Return the [X, Y] coordinate for the center point of the cell that contains the specified text.  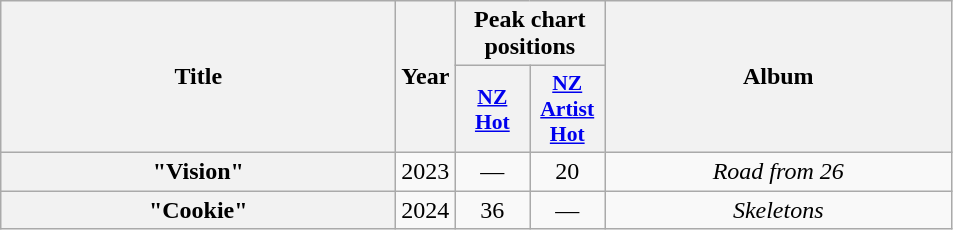
Peak chart positions [530, 34]
Title [198, 77]
NZHot [492, 110]
Year [426, 77]
36 [492, 209]
20 [568, 171]
Skeletons [778, 209]
Road from 26 [778, 171]
"Vision" [198, 171]
Album [778, 77]
2024 [426, 209]
NZArtistHot [568, 110]
"Cookie" [198, 209]
2023 [426, 171]
